Output the (X, Y) coordinate of the center of the cell containing the given text.  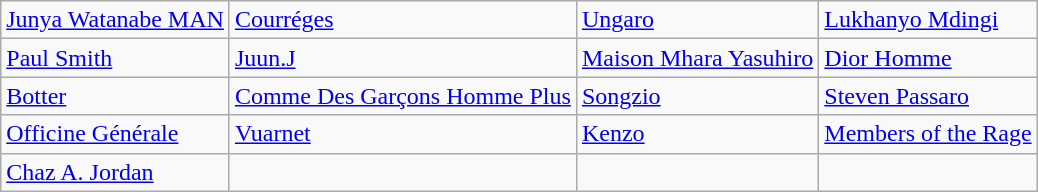
Kenzo (697, 134)
Members of the Rage (928, 134)
Paul Smith (116, 58)
Ungaro (697, 20)
Botter (116, 96)
Officine Générale (116, 134)
Steven Passaro (928, 96)
Dior Homme (928, 58)
Songzio (697, 96)
Comme Des Garçons Homme Plus (402, 96)
Junya Watanabe MAN (116, 20)
Lukhanyo Mdingi (928, 20)
Vuarnet (402, 134)
Courréges (402, 20)
Maison Mhara Yasuhiro (697, 58)
Juun.J (402, 58)
Chaz A. Jordan (116, 172)
